Scan for the cell matching the given text and deliver its (X, Y) coordinate at center. 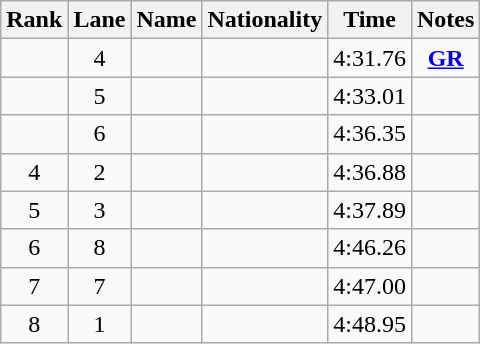
Lane (100, 20)
1 (100, 324)
Time (370, 20)
2 (100, 172)
4:33.01 (370, 96)
4:46.26 (370, 248)
4:37.89 (370, 210)
Name (166, 20)
4:36.88 (370, 172)
Rank (34, 20)
4:36.35 (370, 134)
3 (100, 210)
GR (445, 58)
4:31.76 (370, 58)
Nationality (265, 20)
4:48.95 (370, 324)
Notes (445, 20)
4:47.00 (370, 286)
